Pinpoint the cell where the given text exists, returning its (X, Y) midpoint coordinate. 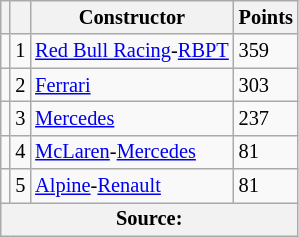
5 (20, 186)
Points (266, 17)
Red Bull Racing-RBPT (132, 51)
303 (266, 85)
Constructor (132, 17)
Alpine-Renault (132, 186)
2 (20, 85)
3 (20, 118)
McLaren-Mercedes (132, 152)
Mercedes (132, 118)
1 (20, 51)
Ferrari (132, 85)
Source: (150, 219)
359 (266, 51)
4 (20, 152)
237 (266, 118)
